Determine the (X, Y) coordinate at the center of the cell enclosing the given text.  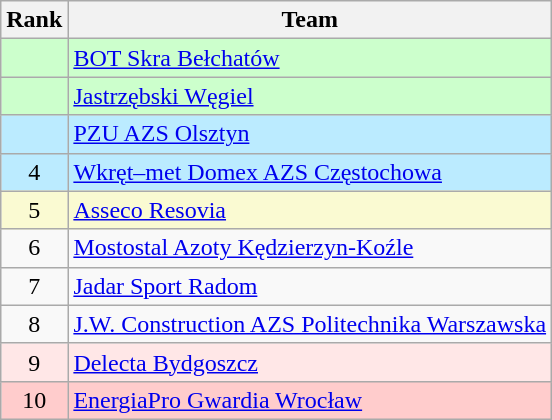
Mostostal Azoty Kędzierzyn-Koźle (310, 248)
6 (34, 248)
5 (34, 210)
Wkręt–met Domex AZS Częstochowa (310, 172)
Rank (34, 20)
Team (310, 20)
7 (34, 286)
Delecta Bydgoszcz (310, 362)
Jadar Sport Radom (310, 286)
8 (34, 324)
Jastrzębski Węgiel (310, 96)
4 (34, 172)
BOT Skra Bełchatów (310, 58)
EnergiaPro Gwardia Wrocław (310, 400)
10 (34, 400)
J.W. Construction AZS Politechnika Warszawska (310, 324)
9 (34, 362)
Asseco Resovia (310, 210)
PZU AZS Olsztyn (310, 134)
